Return [X, Y] of the center of cell containing provided text 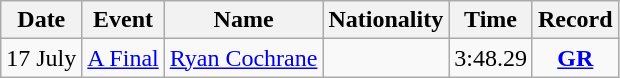
Event [123, 20]
Ryan Cochrane [244, 58]
Nationality [386, 20]
GR [575, 58]
Name [244, 20]
Date [42, 20]
A Final [123, 58]
3:48.29 [491, 58]
17 July [42, 58]
Time [491, 20]
Record [575, 20]
